Scan for the cell matching the given text and deliver its (X, Y) coordinate at center. 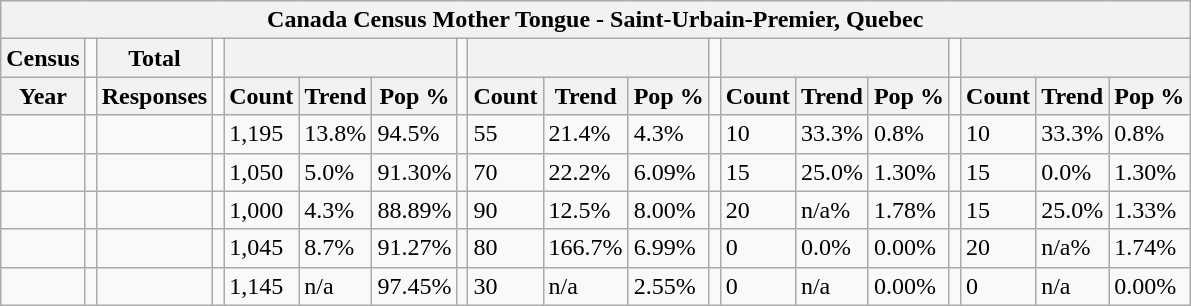
91.27% (414, 248)
1,195 (262, 134)
55 (506, 134)
1.33% (1150, 210)
Census (43, 58)
80 (506, 248)
1,050 (262, 172)
8.7% (336, 248)
88.89% (414, 210)
Total (154, 58)
97.45% (414, 286)
Responses (154, 96)
Year (43, 96)
1,145 (262, 286)
6.09% (668, 172)
1,045 (262, 248)
166.7% (586, 248)
94.5% (414, 134)
6.99% (668, 248)
30 (506, 286)
91.30% (414, 172)
Canada Census Mother Tongue - Saint-Urbain-Premier, Quebec (596, 20)
8.00% (668, 210)
70 (506, 172)
1,000 (262, 210)
13.8% (336, 134)
5.0% (336, 172)
22.2% (586, 172)
12.5% (586, 210)
1.78% (908, 210)
90 (506, 210)
2.55% (668, 286)
1.74% (1150, 248)
21.4% (586, 134)
